Provide the [x, y] coordinate of the cell's center where the given text is located.  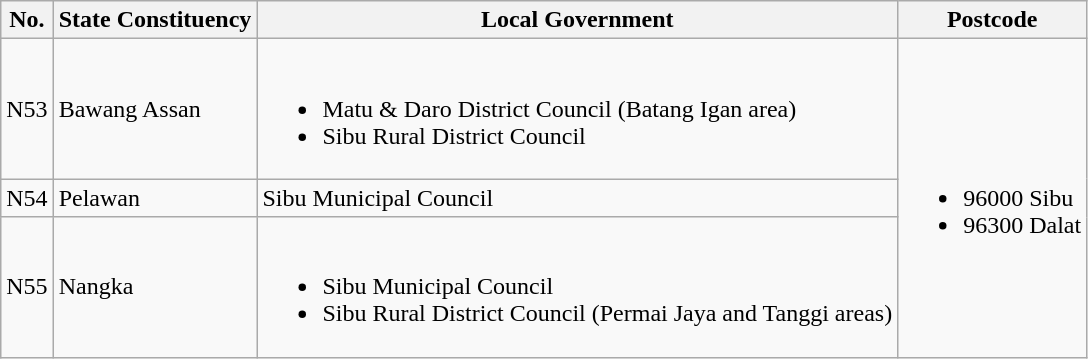
Sibu Municipal CouncilSibu Rural District Council (Permai Jaya and Tanggi areas) [578, 287]
Bawang Assan [155, 109]
Pelawan [155, 198]
N54 [27, 198]
N55 [27, 287]
Postcode [992, 20]
State Constituency [155, 20]
N53 [27, 109]
Local Government [578, 20]
Nangka [155, 287]
No. [27, 20]
Matu & Daro District Council (Batang Igan area)Sibu Rural District Council [578, 109]
96000 Sibu96300 Dalat [992, 198]
Sibu Municipal Council [578, 198]
